Provide the (x, y) coordinate of the cell's center where the given text is located.  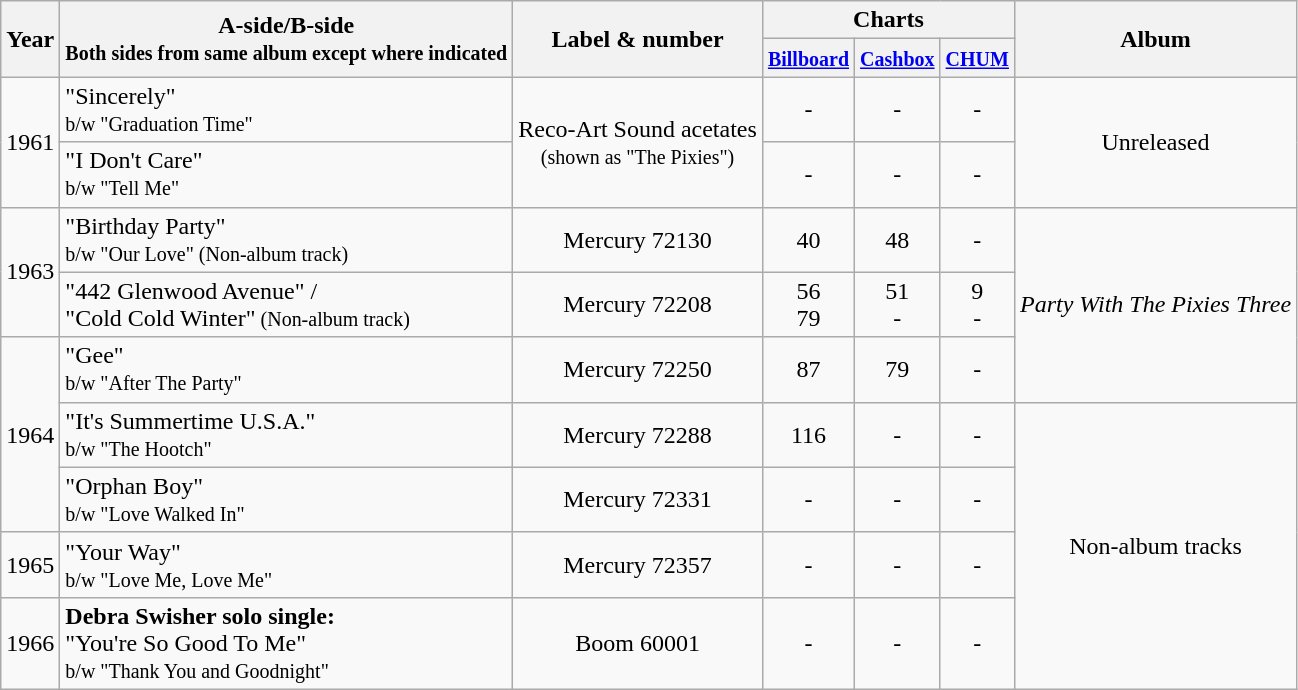
Reco-Art Sound acetates (shown as "The Pixies") (638, 142)
Mercury 72288 (638, 434)
Mercury 72130 (638, 240)
Non-album tracks (1155, 546)
Album (1155, 39)
Boom 60001 (638, 643)
Unreleased (1155, 142)
Mercury 72208 (638, 304)
Year (30, 39)
"It's Summertime U.S.A."b/w "The Hootch" (286, 434)
40 (808, 240)
A-side/B-sideBoth sides from same album except where indicated (286, 39)
1965 (30, 564)
1964 (30, 434)
1966 (30, 643)
1961 (30, 142)
87 (808, 370)
Cashbox (898, 58)
Billboard (808, 58)
"Your Way"b/w "Love Me, Love Me" (286, 564)
51 - (898, 304)
"Orphan Boy"b/w "Love Walked In" (286, 500)
Charts (888, 20)
1963 (30, 272)
"Gee"b/w "After The Party" (286, 370)
Party With The Pixies Three (1155, 304)
Mercury 72331 (638, 500)
Mercury 72357 (638, 564)
Mercury 72250 (638, 370)
"Sincerely"b/w "Graduation Time" (286, 110)
Label & number (638, 39)
"I Don't Care"b/w "Tell Me" (286, 174)
48 (898, 240)
"Birthday Party"b/w "Our Love" (Non-album track) (286, 240)
CHUM (977, 58)
Debra Swisher solo single:"You're So Good To Me"b/w "Thank You and Goodnight" (286, 643)
9 - (977, 304)
"442 Glenwood Avenue" /"Cold Cold Winter" (Non-album track) (286, 304)
5679 (808, 304)
79 (898, 370)
116 (808, 434)
